Pinpoint the cell where the given text exists, returning its (x, y) midpoint coordinate. 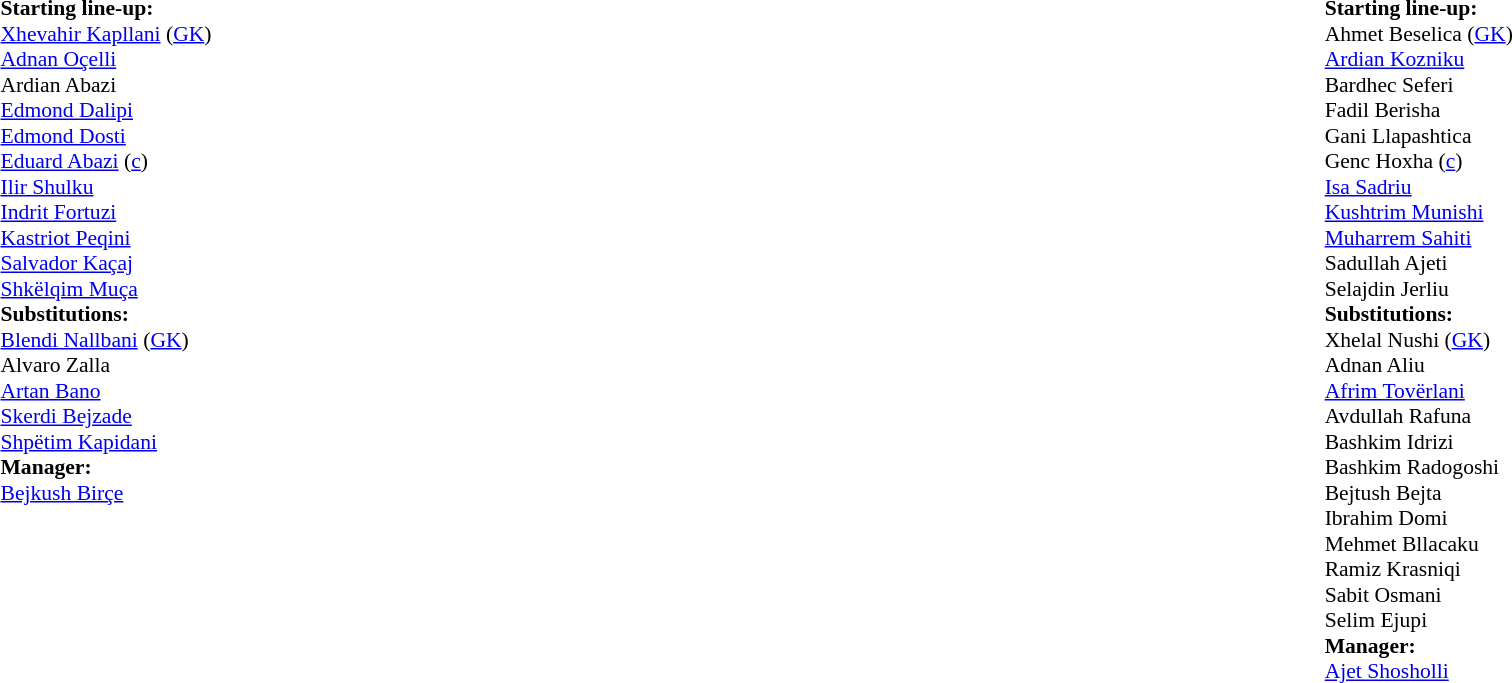
Shpëtim Kapidani (106, 442)
Alvaro Zalla (106, 365)
Manager: (106, 467)
Salvador Kaçaj (106, 263)
Xhevahir Kapllani (GK) (106, 34)
Skerdi Bejzade (106, 417)
Eduard Abazi (c) (106, 161)
Ardian Abazi (106, 85)
Blendi Nallbani (GK) (106, 340)
Kastriot Peqini (106, 238)
Edmond Dosti (106, 136)
Shkëlqim Muça (106, 289)
Edmond Dalipi (106, 111)
Artan Bano (106, 391)
Indrit Fortuzi (106, 213)
Substitutions: (106, 315)
Bejkush Birçe (106, 493)
Adnan Oçelli (106, 59)
Ilir Shulku (106, 187)
